Locate the cell with the specified text and output its [X, Y] center coordinate. 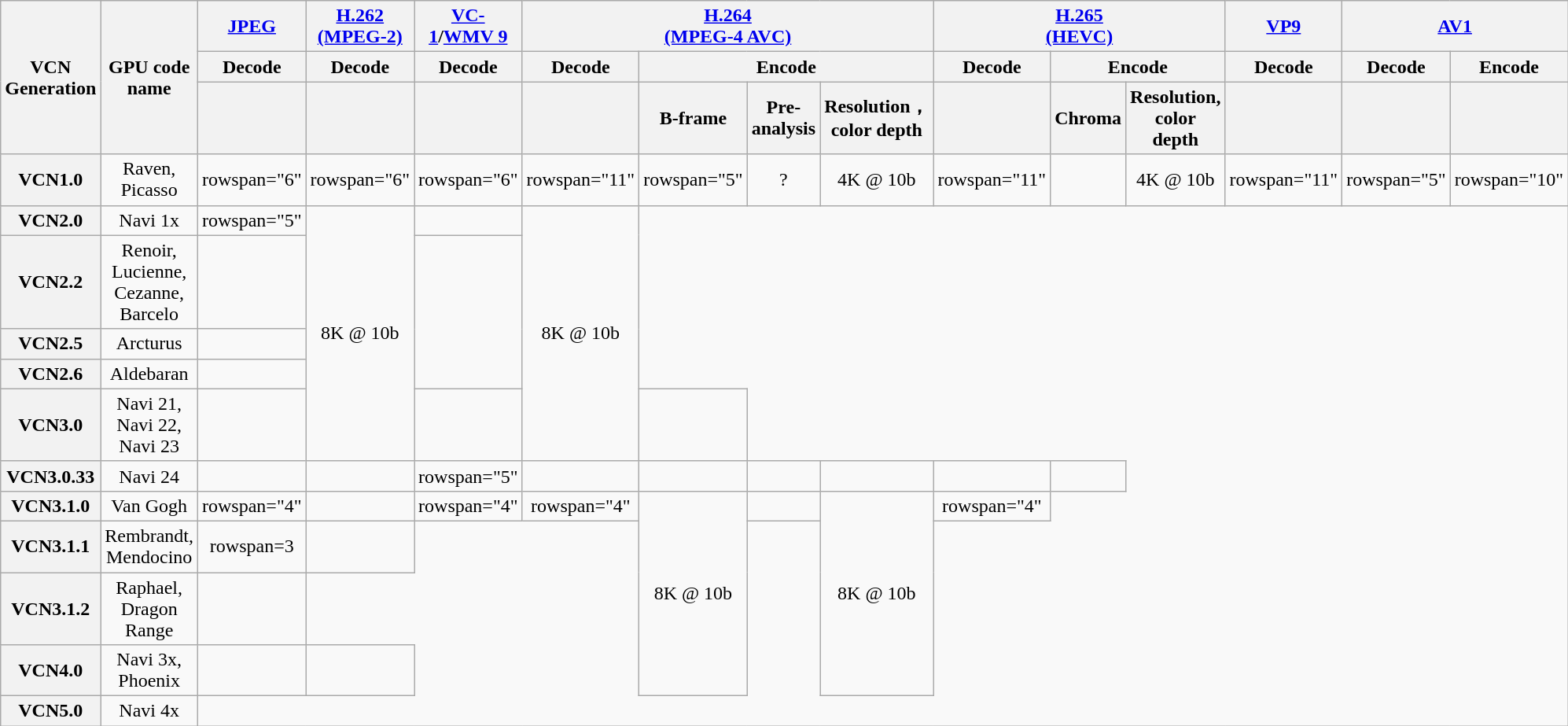
JPEG [252, 27]
Aldebaran [149, 374]
rowspan=3 [252, 546]
Navi 3x, Phoenix [149, 670]
GPU code name [149, 77]
Resolution,color depth [1176, 118]
VCN3.1.2 [50, 609]
Navi 24 [149, 476]
VCN4.0 [50, 670]
Chroma [1088, 118]
Navi 21, Navi 22, Navi 23 [149, 425]
Navi 4x [149, 711]
VP9 [1283, 27]
Arcturus [149, 344]
VCN3.0.33 [50, 476]
? [783, 179]
AV1 [1455, 27]
VCNGeneration [50, 77]
VCN3.1.1 [50, 546]
VCN5.0 [50, 711]
Raven, Picasso [149, 179]
Raphael, Dragon Range [149, 609]
H.265(HEVC) [1079, 27]
VC-1/WMV 9 [469, 27]
Rembrandt, Mendocino [149, 546]
Resolution， color depth [877, 118]
Van Gogh [149, 506]
Pre-analysis [783, 118]
VCN3.1.0 [50, 506]
Renoir, Lucienne, Cezanne, Barcelo [149, 282]
VCN2.6 [50, 374]
VCN2.5 [50, 344]
rowspan="10" [1509, 179]
H.262(MPEG-2) [360, 27]
H.264(MPEG-4 AVC) [728, 27]
VCN2.0 [50, 220]
Navi 1x [149, 220]
VCN2.2 [50, 282]
VCN3.0 [50, 425]
B-frame [694, 118]
VCN1.0 [50, 179]
